Provide the [X, Y] coordinate of the cell's center where the given text is located.  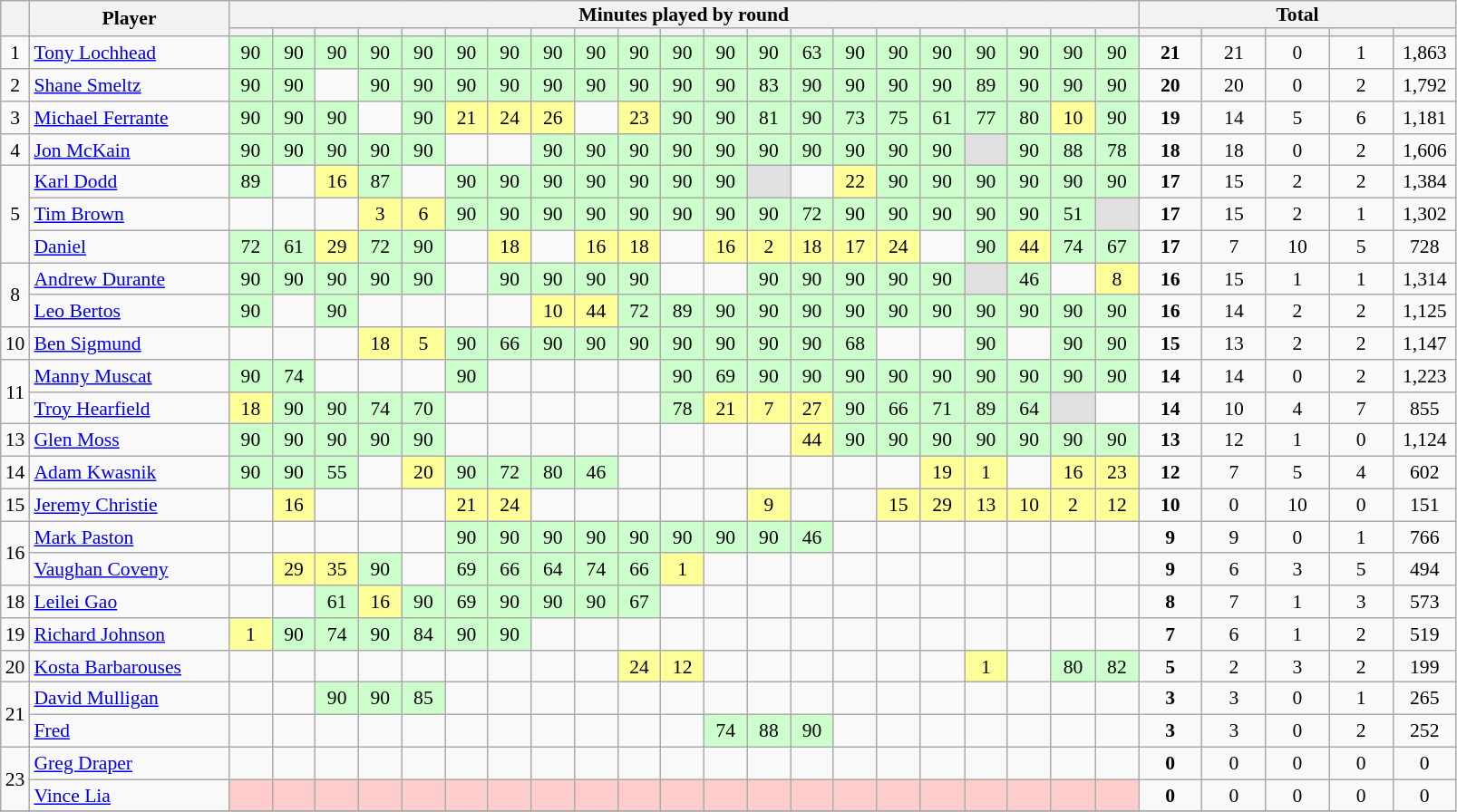
Jon McKain [129, 150]
63 [812, 53]
1,792 [1424, 85]
Kosta Barbarouses [129, 667]
35 [337, 570]
22 [855, 182]
1,863 [1424, 53]
1,314 [1424, 279]
602 [1424, 473]
1,384 [1424, 182]
Leilei Gao [129, 602]
265 [1424, 699]
68 [855, 343]
85 [423, 699]
Shane Smeltz [129, 85]
1,181 [1424, 118]
519 [1424, 634]
73 [855, 118]
Minutes played by round [684, 14]
71 [943, 409]
573 [1424, 602]
Adam Kwasnik [129, 473]
77 [986, 118]
494 [1424, 570]
84 [423, 634]
1,223 [1424, 376]
Fred [129, 731]
728 [1424, 247]
75 [898, 118]
Leo Bertos [129, 312]
Karl Dodd [129, 182]
1,606 [1424, 150]
11 [15, 391]
Tony Lochhead [129, 53]
Michael Ferrante [129, 118]
Vince Lia [129, 796]
51 [1073, 215]
Greg Draper [129, 764]
199 [1424, 667]
766 [1424, 537]
151 [1424, 506]
Jeremy Christie [129, 506]
87 [380, 182]
Player [129, 19]
26 [553, 118]
1,302 [1424, 215]
Tim Brown [129, 215]
70 [423, 409]
Daniel [129, 247]
Troy Hearfield [129, 409]
855 [1424, 409]
Glen Moss [129, 440]
David Mulligan [129, 699]
83 [769, 85]
27 [812, 409]
Total [1298, 14]
Ben Sigmund [129, 343]
Vaughan Coveny [129, 570]
1,125 [1424, 312]
55 [337, 473]
Mark Paston [129, 537]
81 [769, 118]
Andrew Durante [129, 279]
82 [1117, 667]
Richard Johnson [129, 634]
Manny Muscat [129, 376]
1,124 [1424, 440]
1,147 [1424, 343]
252 [1424, 731]
